Determine the (X, Y) coordinate at the center of the cell enclosing the given text.  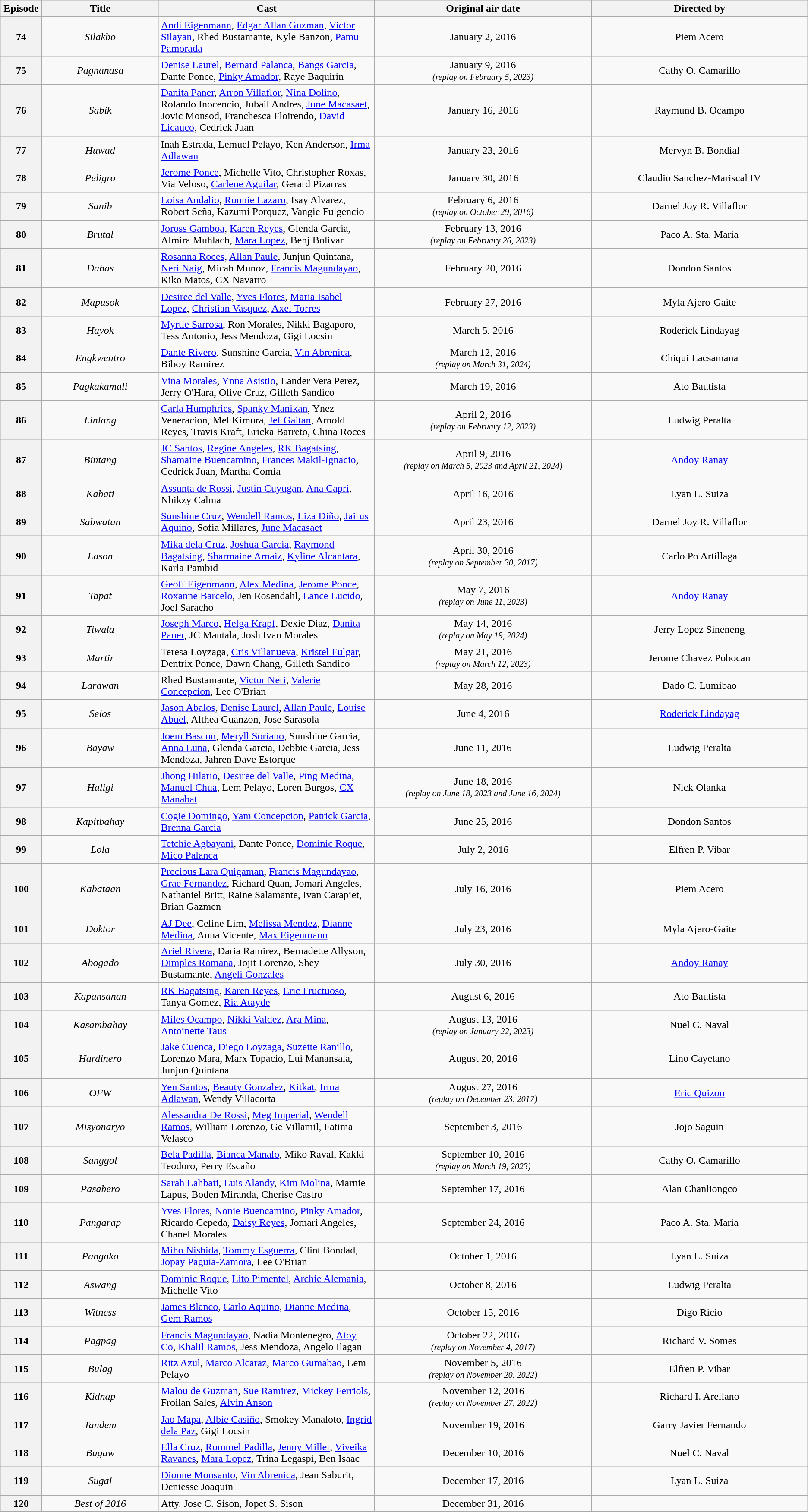
112 (21, 1285)
Jerome Ponce, Michelle Vito, Christopher Roxas, Via Veloso, Carlene Aguilar, Gerard Pizarras (267, 178)
JC Santos, Regine Angeles, RK Bagatsing, Shamaine Buencamino, Frances Makil-Ignacio, Cedrick Juan, Martha Comia (267, 460)
OFW (100, 1093)
Sunshine Cruz, Wendell Ramos, Liza Diño, Jairus Aquino, Sofia Millares, June Macasaet (267, 522)
Jake Cuenca, Diego Loyzaga, Suzette Ranillo, Lorenzo Mara, Marx Topacio, Lui Manansala, Junjun Quintana (267, 1059)
Francis Magundayao, Nadia Montenegro, Atoy Co, Khalil Ramos, Jess Mendoza, Angelo Ilagan (267, 1341)
113 (21, 1312)
84 (21, 358)
101 (21, 929)
Carlo Po Artillaga (699, 556)
Dominic Roque, Lito Pimentel, Archie Alemania, Michelle Vito (267, 1285)
94 (21, 685)
Engkwentro (100, 358)
October 22, 2016(replay on November 4, 2017) (483, 1341)
Richard V. Somes (699, 1341)
Miho Nishida, Tommy Esguerra, Clint Bondad, Jopay Paguia-Zamora, Lee O'Brian (267, 1256)
November 12, 2016(replay on November 27, 2022) (483, 1397)
Title (100, 9)
James Blanco, Carlo Aquino, Dianne Medina, Gem Ramos (267, 1312)
Atty. Jose C. Sison, Jopet S. Sison (267, 1503)
90 (21, 556)
June 11, 2016 (483, 748)
January 23, 2016 (483, 150)
February 27, 2016 (483, 302)
November 19, 2016 (483, 1424)
118 (21, 1453)
Nick Olanka (699, 787)
June 4, 2016 (483, 714)
Martir (100, 658)
Larawan (100, 685)
79 (21, 206)
April 30, 2016(replay on September 30, 2017) (483, 556)
Directed by (699, 9)
82 (21, 302)
September 24, 2016 (483, 1222)
December 17, 2016 (483, 1481)
August 20, 2016 (483, 1059)
Haligi (100, 787)
Joross Gamboa, Karen Reyes, Glenda Garcia, Almira Muhlach, Mara Lopez, Benj Bolivar (267, 234)
July 2, 2016 (483, 849)
Sabwatan (100, 522)
Tiwala (100, 629)
May 7, 2016(replay on June 11, 2023) (483, 596)
Doktor (100, 929)
Teresa Loyzaga, Cris Villanueva, Kristel Fulgar, Dentrix Ponce, Dawn Chang, Gilleth Sandico (267, 658)
Alessandra De Rossi, Meg Imperial, Wendell Ramos, William Lorenzo, Ge Villamil, Fatima Velasco (267, 1127)
Denise Laurel, Bernard Palanca, Bangs Garcia, Dante Ponce, Pinky Amador, Raye Baquirin (267, 71)
100 (21, 889)
115 (21, 1368)
Ella Cruz, Rommel Padilla, Jenny Miller, Viveika Ravanes, Mara Lopez, Trina Legaspi, Ben Isaac (267, 1453)
97 (21, 787)
Mapusok (100, 302)
Pangako (100, 1256)
104 (21, 1025)
October 15, 2016 (483, 1312)
Kidnap (100, 1397)
March 19, 2016 (483, 386)
Jerome Chavez Pobocan (699, 658)
June 25, 2016 (483, 821)
Kapansanan (100, 997)
Dionne Monsanto, Vin Abrenica, Jean Saburit, Deniesse Joaquin (267, 1481)
114 (21, 1341)
May 14, 2016(replay on May 19, 2024) (483, 629)
January 9, 2016(replay on February 5, 2023) (483, 71)
RK Bagatsing, Karen Reyes, Eric Fructuoso, Tanya Gomez, Ria Atayde (267, 997)
December 10, 2016 (483, 1453)
January 2, 2016 (483, 37)
96 (21, 748)
117 (21, 1424)
74 (21, 37)
January 16, 2016 (483, 110)
October 8, 2016 (483, 1285)
Joem Bascon, Meryll Soriano, Sunshine Garcia, Anna Luna, Glenda Garcia, Debbie Garcia, Jess Mendoza, Jahren Dave Estorque (267, 748)
88 (21, 494)
Kapitbahay (100, 821)
Selos (100, 714)
119 (21, 1481)
99 (21, 849)
Lino Cayetano (699, 1059)
November 5, 2016(replay on November 20, 2022) (483, 1368)
Myrtle Sarrosa, Ron Morales, Nikki Bagaporo, Tess Antonio, Jess Mendoza, Gigi Locsin (267, 330)
Huwad (100, 150)
Claudio Sanchez-Mariscal IV (699, 178)
Yves Flores, Nonie Buencamino, Pinky Amador, Ricardo Cepeda, Daisy Reyes, Jomari Angeles, Chanel Morales (267, 1222)
116 (21, 1397)
Bela Padilla, Bianca Manalo, Miko Raval, Kakki Teodoro, Perry Escaño (267, 1160)
March 12, 2016(replay on March 31, 2024) (483, 358)
Tetchie Agbayani, Dante Ponce, Dominic Roque, Mico Palanca (267, 849)
111 (21, 1256)
Malou de Guzman, Sue Ramirez, Mickey Ferriols, Froilan Sales, Alvin Anson (267, 1397)
Sarah Lahbati, Luis Alandy, Kim Molina, Marnie Lapus, Boden Miranda, Cherise Castro (267, 1189)
Kahati (100, 494)
93 (21, 658)
Sanggol (100, 1160)
Lola (100, 849)
May 21, 2016(replay on March 12, 2023) (483, 658)
92 (21, 629)
Richard I. Arellano (699, 1397)
July 23, 2016 (483, 929)
Pagnanasa (100, 71)
September 10, 2016(replay on March 19, 2023) (483, 1160)
Ritz Azul, Marco Alcaraz, Marco Gumabao, Lem Pelayo (267, 1368)
80 (21, 234)
Jerry Lopez Sineneng (699, 629)
Miles Ocampo, Nikki Valdez, Ara Mina, Antoinette Taus (267, 1025)
83 (21, 330)
103 (21, 997)
Mervyn B. Bondial (699, 150)
Linlang (100, 420)
89 (21, 522)
January 30, 2016 (483, 178)
Garry Javier Fernando (699, 1424)
109 (21, 1189)
76 (21, 110)
86 (21, 420)
Digo Ricio (699, 1312)
Abogado (100, 963)
Ariel Rivera, Daria Ramirez, Bernadette Allyson, Dimples Romana, Jojit Lorenzo, Shey Bustamante, Angeli Gonzales (267, 963)
Rosanna Roces, Allan Paule, Junjun Quintana, Neri Naig, Micah Munoz, Francis Magundayao, Kiko Matos, CX Navarro (267, 268)
106 (21, 1093)
Joseph Marco, Helga Krapf, Dexie Diaz, Danita Paner, JC Mantala, Josh Ivan Morales (267, 629)
Kabataan (100, 889)
September 17, 2016 (483, 1189)
February 6, 2016(replay on October 29, 2016) (483, 206)
85 (21, 386)
December 31, 2016 (483, 1503)
81 (21, 268)
Assunta de Rossi, Justin Cuyugan, Ana Capri, Nhikzy Calma (267, 494)
Best of 2016 (100, 1503)
Desiree del Valle, Yves Flores, Maria Isabel Lopez, Christian Vasquez, Axel Torres (267, 302)
98 (21, 821)
Episode (21, 9)
Peligro (100, 178)
AJ Dee, Celine Lim, Melissa Mendez, Dianne Medina, Anna Vicente, Max Eigenmann (267, 929)
February 13, 2016(replay on February 26, 2023) (483, 234)
Kasambahay (100, 1025)
August 6, 2016 (483, 997)
April 23, 2016 (483, 522)
July 30, 2016 (483, 963)
91 (21, 596)
Sugal (100, 1481)
95 (21, 714)
Rhed Bustamante, Victor Neri, Valerie Concepcion, Lee O'Brian (267, 685)
Bulag (100, 1368)
Hayok (100, 330)
Vina Morales, Ynna Asistio, Lander Vera Perez, Jerry O'Hara, Olive Cruz, Gilleth Sandico (267, 386)
Cast (267, 9)
Inah Estrada, Lemuel Pelayo, Ken Anderson, Irma Adlawan (267, 150)
Sanib (100, 206)
Hardinero (100, 1059)
Dahas (100, 268)
Cogie Domingo, Yam Concepcion, Patrick Garcia, Brenna Garcia (267, 821)
Bayaw (100, 748)
Pangarap (100, 1222)
Pagpag (100, 1341)
Sabik (100, 110)
Witness (100, 1312)
78 (21, 178)
Silakbo (100, 37)
Pagkakamali (100, 386)
Yen Santos, Beauty Gonzalez, Kitkat, Irma Adlawan, Wendy Villacorta (267, 1093)
Pasahero (100, 1189)
Jao Mapa, Albie Casiño, Smokey Manaloto, Ingrid dela Paz, Gigi Locsin (267, 1424)
77 (21, 150)
108 (21, 1160)
July 16, 2016 (483, 889)
87 (21, 460)
Mika dela Cruz, Joshua Garcia, Raymond Bagatsing, Sharmaine Arnaiz, Kyline Alcantara, Karla Pambid (267, 556)
110 (21, 1222)
120 (21, 1503)
April 16, 2016 (483, 494)
Jhong Hilario, Desiree del Valle, Ping Medina, Manuel Chua, Lem Pelayo, Loren Burgos, CX Manabat (267, 787)
August 13, 2016(replay on January 22, 2023) (483, 1025)
75 (21, 71)
Alan Chanliongco (699, 1189)
Misyonaryo (100, 1127)
Eric Quizon (699, 1093)
Chiqui Lacsamana (699, 358)
Tandem (100, 1424)
Geoff Eigenmann, Alex Medina, Jerome Ponce, Roxanne Barcelo, Jen Rosendahl, Lance Lucido, Joel Saracho (267, 596)
Bugaw (100, 1453)
Brutal (100, 234)
September 3, 2016 (483, 1127)
Andi Eigenmann, Edgar Allan Guzman, Victor Silayan, Rhed Bustamante, Kyle Banzon, Pamu Pamorada (267, 37)
Tapat (100, 596)
107 (21, 1127)
May 28, 2016 (483, 685)
Original air date (483, 9)
105 (21, 1059)
March 5, 2016 (483, 330)
Dado C. Lumibao (699, 685)
October 1, 2016 (483, 1256)
April 9, 2016(replay on March 5, 2023 and April 21, 2024) (483, 460)
August 27, 2016(replay on December 23, 2017) (483, 1093)
Dante Rivero, Sunshine Garcia, Vin Abrenica, Biboy Ramirez (267, 358)
Aswang (100, 1285)
102 (21, 963)
Lason (100, 556)
Jason Abalos, Denise Laurel, Allan Paule, Louise Abuel, Althea Guanzon, Jose Sarasola (267, 714)
Bintang (100, 460)
April 2, 2016(replay on February 12, 2023) (483, 420)
Raymund B. Ocampo (699, 110)
Loisa Andalio, Ronnie Lazaro, Isay Alvarez, Robert Seña, Kazumi Porquez, Vangie Fulgencio (267, 206)
February 20, 2016 (483, 268)
June 18, 2016(replay on June 18, 2023 and June 16, 2024) (483, 787)
Carla Humphries, Spanky Manikan, Ynez Veneracion, Mel Kimura, Jef Gaitan, Arnold Reyes, Travis Kraft, Ericka Barreto, China Roces (267, 420)
Jojo Saguin (699, 1127)
